Pinpoint the cell where the given text exists, returning its [X, Y] midpoint coordinate. 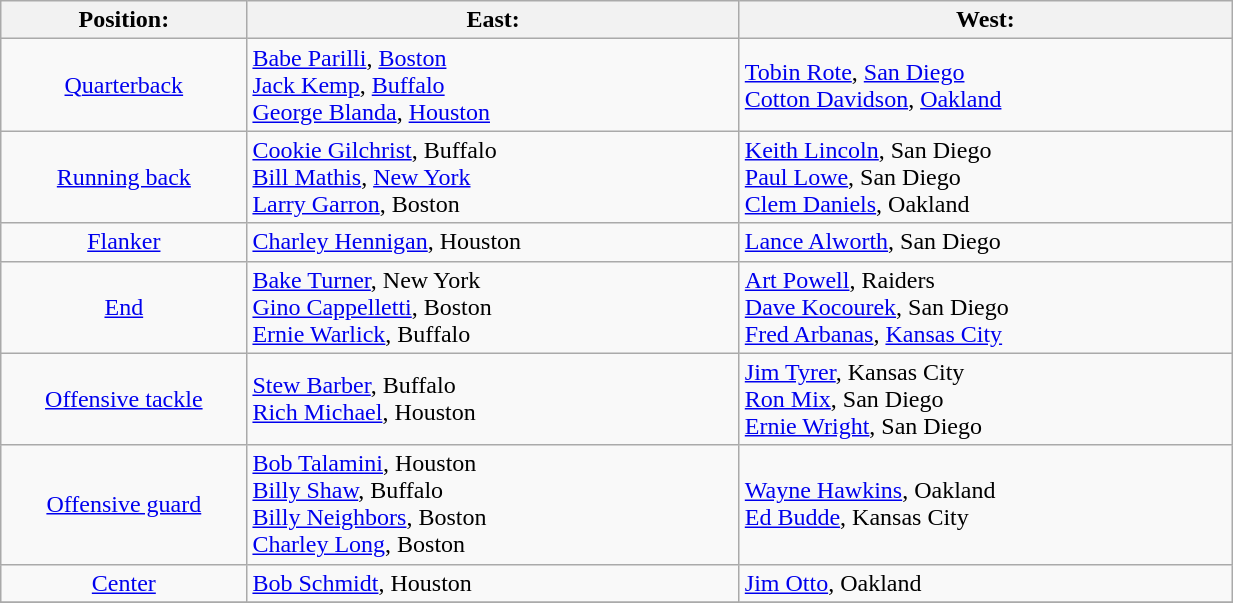
Charley Hennigan, Houston [493, 242]
Art Powell, RaidersDave Kocourek, San DiegoFred Arbanas, Kansas City [985, 307]
Running back [124, 177]
Wayne Hawkins, OaklandEd Budde, Kansas City [985, 504]
West: [985, 20]
Stew Barber, BuffaloRich Michael, Houston [493, 399]
End [124, 307]
Offensive guard [124, 504]
Babe Parilli, BostonJack Kemp, BuffaloGeorge Blanda, Houston [493, 85]
Offensive tackle [124, 399]
Jim Tyrer, Kansas CityRon Mix, San DiegoErnie Wright, San Diego [985, 399]
Bake Turner, New YorkGino Cappelletti, BostonErnie Warlick, Buffalo [493, 307]
Cookie Gilchrist, BuffaloBill Mathis, New YorkLarry Garron, Boston [493, 177]
Lance Alworth, San Diego [985, 242]
Keith Lincoln, San DiegoPaul Lowe, San DiegoClem Daniels, Oakland [985, 177]
Position: [124, 20]
Tobin Rote, San DiegoCotton Davidson, Oakland [985, 85]
Bob Talamini, HoustonBilly Shaw, BuffaloBilly Neighbors, BostonCharley Long, Boston [493, 504]
Center [124, 583]
Jim Otto, Oakland [985, 583]
Bob Schmidt, Houston [493, 583]
East: [493, 20]
Flanker [124, 242]
Quarterback [124, 85]
